Provide the (X, Y) coordinate of the cell's center where the given text is located.  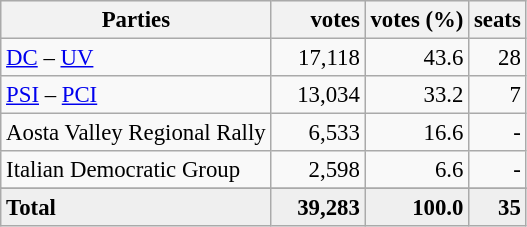
6,533 (318, 133)
43.6 (417, 58)
seats (498, 20)
39,283 (318, 208)
16.6 (417, 133)
33.2 (417, 95)
votes (%) (417, 20)
Total (136, 208)
2,598 (318, 170)
7 (498, 95)
28 (498, 58)
6.6 (417, 170)
100.0 (417, 208)
35 (498, 208)
17,118 (318, 58)
Italian Democratic Group (136, 170)
votes (318, 20)
DC – UV (136, 58)
PSI – PCI (136, 95)
Parties (136, 20)
13,034 (318, 95)
Aosta Valley Regional Rally (136, 133)
